Locate the cell with the specified text and output its [x, y] center coordinate. 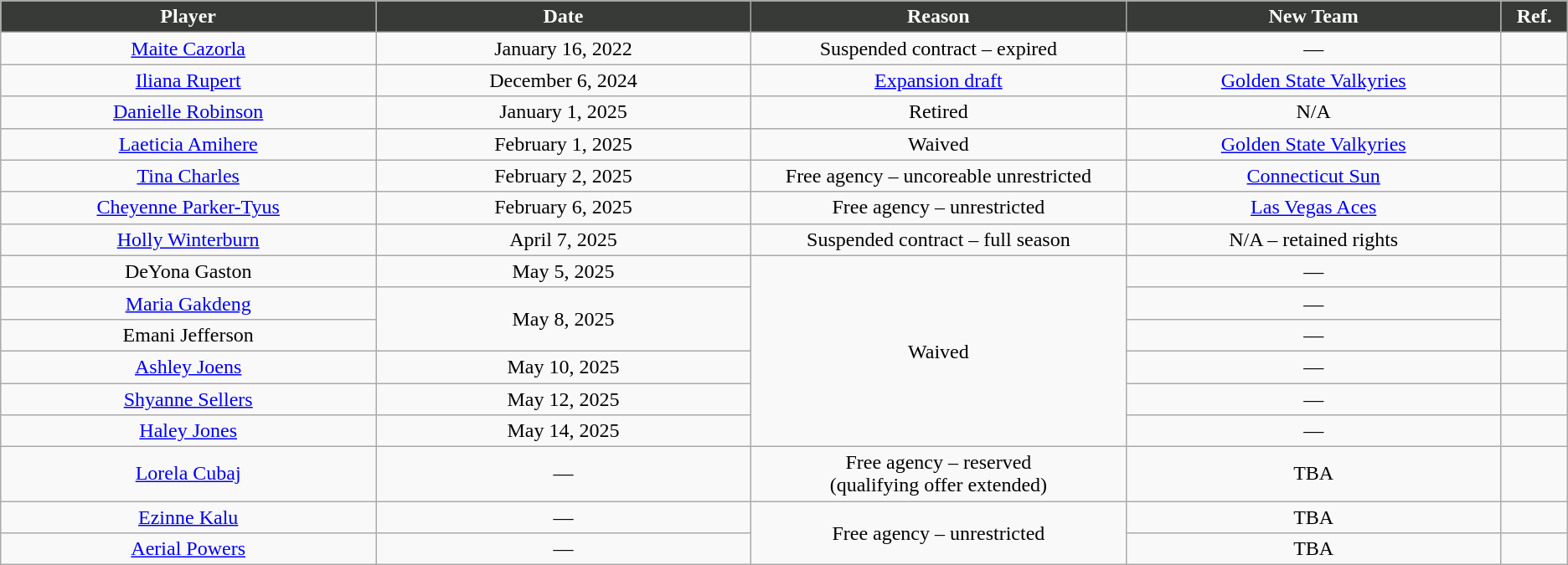
Expansion draft [938, 80]
January 1, 2025 [564, 112]
Date [564, 17]
Maria Gakdeng [188, 303]
Suspended contract – expired [938, 49]
Laeticia Amihere [188, 144]
Free agency – reserved(qualifying offer extended) [938, 474]
May 8, 2025 [564, 319]
Shyanne Sellers [188, 399]
Suspended contract – full season [938, 239]
February 6, 2025 [564, 208]
N/A – retained rights [1313, 239]
Player [188, 17]
December 6, 2024 [564, 80]
February 1, 2025 [564, 144]
N/A [1313, 112]
Maite Cazorla [188, 49]
Retired [938, 112]
Free agency – uncoreable unrestricted [938, 176]
May 5, 2025 [564, 271]
Haley Jones [188, 431]
Tina Charles [188, 176]
New Team [1313, 17]
April 7, 2025 [564, 239]
Las Vegas Aces [1313, 208]
Danielle Robinson [188, 112]
Holly Winterburn [188, 239]
Connecticut Sun [1313, 176]
Cheyenne Parker-Tyus [188, 208]
Emani Jefferson [188, 335]
February 2, 2025 [564, 176]
May 10, 2025 [564, 367]
Aerial Powers [188, 549]
Iliana Rupert [188, 80]
January 16, 2022 [564, 49]
May 14, 2025 [564, 431]
Ashley Joens [188, 367]
Reason [938, 17]
May 12, 2025 [564, 399]
DeYona Gaston [188, 271]
Ref. [1534, 17]
Ezinne Kalu [188, 517]
Lorela Cubaj [188, 474]
